Locate the cell with the specified text and output its [X, Y] center coordinate. 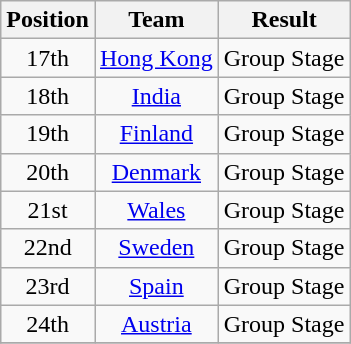
Team [156, 20]
Result [284, 20]
23rd [48, 286]
Sweden [156, 248]
17th [48, 58]
19th [48, 134]
18th [48, 96]
Austria [156, 324]
Denmark [156, 172]
22nd [48, 248]
24th [48, 324]
Position [48, 20]
Wales [156, 210]
20th [48, 172]
India [156, 96]
Spain [156, 286]
Finland [156, 134]
Hong Kong [156, 58]
21st [48, 210]
